Search for the cell housing the specified text and yield its [x, y] center coordinate. 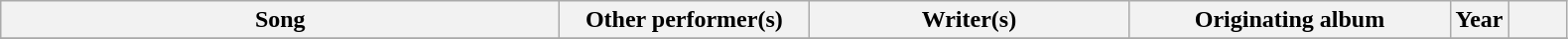
Year [1479, 20]
Other performer(s) [685, 20]
Writer(s) [969, 20]
Originating album [1290, 20]
Song [280, 20]
